Return [x, y] of the center of cell containing provided text 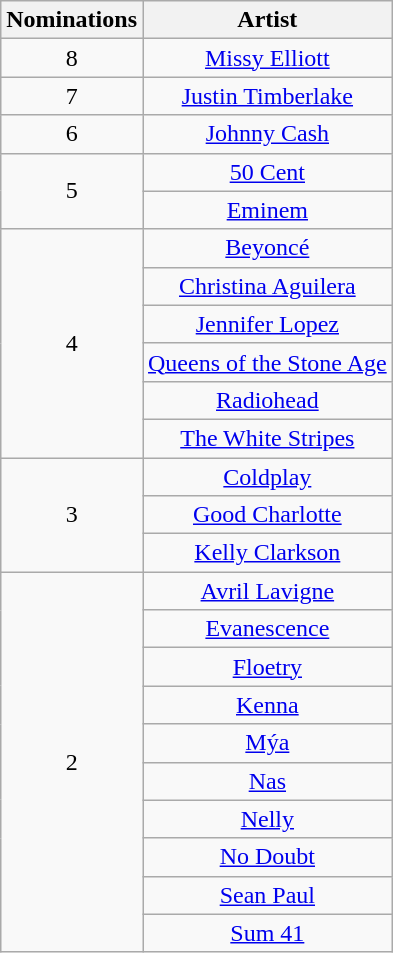
Missy Elliott [267, 58]
Nas [267, 781]
No Doubt [267, 857]
Coldplay [267, 477]
Johnny Cash [267, 134]
6 [72, 134]
Christina Aguilera [267, 286]
4 [72, 343]
Avril Lavigne [267, 591]
Queens of the Stone Age [267, 362]
Eminem [267, 210]
Floetry [267, 667]
Justin Timberlake [267, 96]
Good Charlotte [267, 515]
Radiohead [267, 400]
8 [72, 58]
Kenna [267, 705]
3 [72, 515]
2 [72, 762]
Mýa [267, 743]
50 Cent [267, 172]
Nominations [72, 20]
5 [72, 191]
Artist [267, 20]
Beyoncé [267, 248]
Jennifer Lopez [267, 324]
Sum 41 [267, 933]
Sean Paul [267, 895]
Evanescence [267, 629]
The White Stripes [267, 438]
Nelly [267, 819]
7 [72, 96]
Kelly Clarkson [267, 553]
